Search for the cell housing the specified text and yield its [x, y] center coordinate. 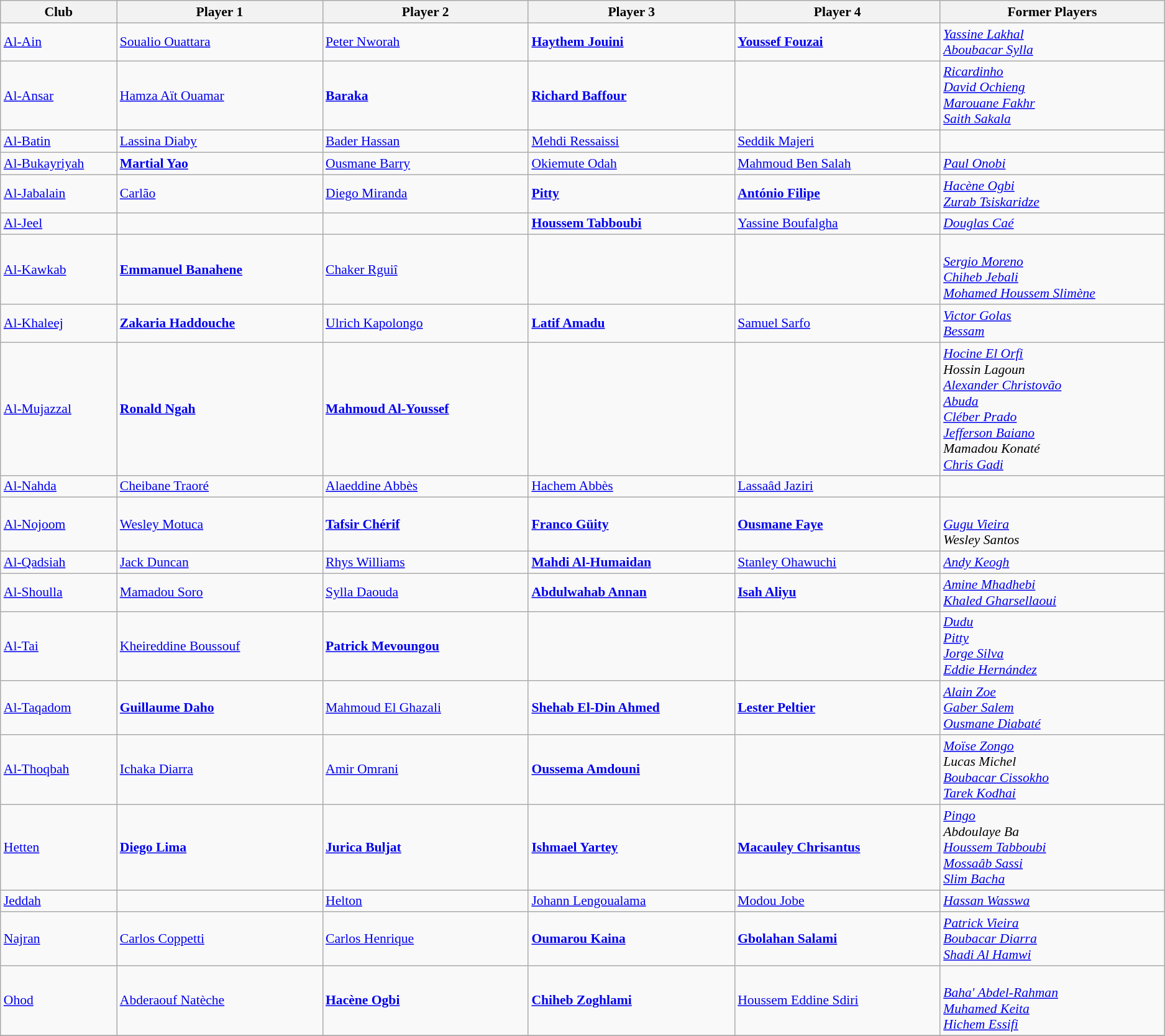
Hetten [58, 847]
Okiemute Odah [631, 164]
Al-Qadsiah [58, 563]
Paul Onobi [1052, 164]
Patrick Vieira Boubacar Diarra Shadi Al Hamwi [1052, 939]
Moïse Zongo Lucas Michel Boubacar Cissokho Tarek Kodhai [1052, 770]
Najran [58, 939]
Ousmane Faye [838, 524]
Soualio Ouattara [220, 42]
Former Players [1052, 12]
Guillaume Daho [220, 708]
Haythem Jouini [631, 42]
Hamza Aït Ouamar [220, 96]
Lassaâd Jaziri [838, 486]
Jeddah [58, 901]
Al-Jeel [58, 224]
Diego Lima [220, 847]
Dudu Pitty Jorge Silva Eddie Hernández [1052, 646]
Johann Lengoualama [631, 901]
Hassan Wasswa [1052, 901]
Club [58, 12]
Jack Duncan [220, 563]
Al-Ain [58, 42]
Isah Aliyu [838, 593]
Helton [425, 901]
Gbolahan Salami [838, 939]
Oumarou Kaina [631, 939]
Stanley Ohawuchi [838, 563]
Al-Jabalain [58, 194]
Wesley Motuca [220, 524]
Andy Keogh [1052, 563]
Al-Khaleej [58, 323]
Al-Tai [58, 646]
Yassine Boufalgha [838, 224]
Victor Golas Bessam [1052, 323]
Player 1 [220, 12]
Ousmane Barry [425, 164]
Lester Peltier [838, 708]
Amine Mhadhebi Khaled Gharsellaoui [1052, 593]
Richard Baffour [631, 96]
Martial Yao [220, 164]
Hacène Ogbi [425, 1001]
Pingo Abdoulaye Ba Houssem Tabboubi Mossaâb Sassi Slim Bacha [1052, 847]
Mahmoud El Ghazali [425, 708]
Mahdi Al-Humaidan [631, 563]
Al-Ansar [58, 96]
Macauley Chrisantus [838, 847]
Al-Taqadom [58, 708]
Pitty [631, 194]
Emmanuel Banahene [220, 270]
Rhys Williams [425, 563]
Sergio Moreno Chiheb Jebali Mohamed Houssem Slimène [1052, 270]
Abdulwahab Annan [631, 593]
Al-Mujazzal [58, 409]
Kheireddine Boussouf [220, 646]
Mamadou Soro [220, 593]
Yassine Lakhal Aboubacar Sylla [1052, 42]
Hachem Abbès [631, 486]
Jurica Buljat [425, 847]
Ulrich Kapolongo [425, 323]
Hacène Ogbi Zurab Tsiskaridze [1052, 194]
Carlão [220, 194]
Zakaria Haddouche [220, 323]
Baha' Abdel-Rahman Muhamed Keita Hichem Essifi [1052, 1001]
Patrick Mevoungou [425, 646]
Al-Kawkab [58, 270]
Ohod [58, 1001]
Alain Zoe Gaber Salem Ousmane Diabaté [1052, 708]
Tafsir Chérif [425, 524]
Lassina Diaby [220, 142]
Douglas Caé [1052, 224]
Diego Miranda [425, 194]
António Filipe [838, 194]
Shehab El-Din Ahmed [631, 708]
Peter Nworah [425, 42]
Cheibane Traoré [220, 486]
Player 4 [838, 12]
Franco Güity [631, 524]
Alaeddine Abbès [425, 486]
Player 2 [425, 12]
Mahmoud Al-Youssef [425, 409]
Ishmael Yartey [631, 847]
Carlos Henrique [425, 939]
Chiheb Zoghlami [631, 1001]
Oussema Amdouni [631, 770]
Houssem Tabboubi [631, 224]
Abderaouf Natèche [220, 1001]
Al-Batin [58, 142]
Ronald Ngah [220, 409]
Al-Nojoom [58, 524]
Modou Jobe [838, 901]
Samuel Sarfo [838, 323]
Bader Hassan [425, 142]
Hocine El Orfi Hossin Lagoun Alexander Christovão Abuda Cléber Prado Jefferson Baiano Mamadou Konaté Chris Gadi [1052, 409]
Al-Nahda [58, 486]
Gugu Vieira Wesley Santos [1052, 524]
Amir Omrani [425, 770]
Carlos Coppetti [220, 939]
Latif Amadu [631, 323]
Ichaka Diarra [220, 770]
Seddik Majeri [838, 142]
Chaker Rguiî [425, 270]
Mahmoud Ben Salah [838, 164]
Player 3 [631, 12]
Al-Thoqbah [58, 770]
Al-Bukayriyah [58, 164]
Al-Shoulla [58, 593]
Houssem Eddine Sdiri [838, 1001]
Sylla Daouda [425, 593]
Youssef Fouzai [838, 42]
Ricardinho David Ochieng Marouane Fakhr Saith Sakala [1052, 96]
Baraka [425, 96]
Mehdi Ressaissi [631, 142]
